Detect which cell encompasses the target text, then output its [x, y] center coordinate. 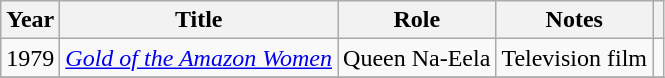
Role [417, 20]
1979 [30, 58]
Notes [574, 20]
Gold of the Amazon Women [199, 58]
Title [199, 20]
Year [30, 20]
Queen Na-Eela [417, 58]
Television film [574, 58]
